Find where the given text appears and provide that cell's center as (x, y) coordinate. 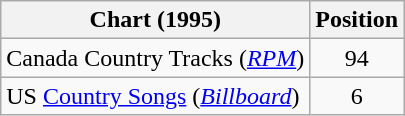
Chart (1995) (156, 20)
Canada Country Tracks (RPM) (156, 58)
US Country Songs (Billboard) (156, 96)
6 (357, 96)
94 (357, 58)
Position (357, 20)
